Provide the (x, y) coordinate of the cell's center where the given text is located.  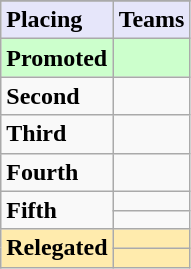
Relegated (57, 248)
Placing (57, 20)
Third (57, 134)
Second (57, 96)
Fourth (57, 172)
Promoted (57, 58)
Fifth (57, 210)
Teams (152, 20)
